From the cell containing the given text, extract its center point as (X, Y) coordinate. 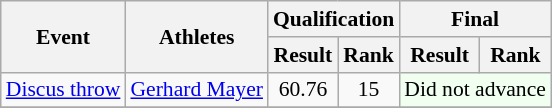
Event (64, 36)
Final (475, 19)
15 (368, 90)
Athletes (196, 36)
Gerhard Mayer (196, 90)
60.76 (303, 90)
Qualification (334, 19)
Discus throw (64, 90)
Did not advance (475, 90)
